Capture the cell that displays the provided text and extract its (x, y) central coordinate. 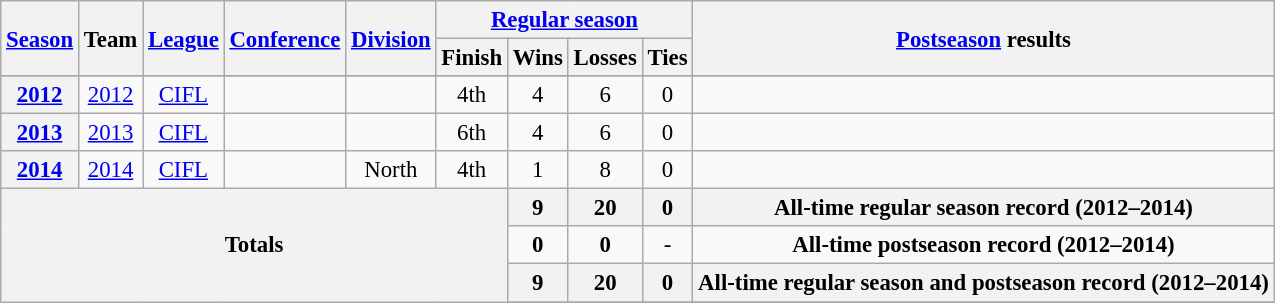
All-time postseason record (2012–2014) (984, 245)
Season (40, 38)
League (184, 38)
- (668, 245)
1 (538, 170)
Losses (605, 58)
6th (472, 133)
Finish (472, 58)
8 (605, 170)
Conference (285, 38)
All-time regular season record (2012–2014) (984, 208)
All-time regular season and postseason record (2012–2014) (984, 283)
Totals (254, 246)
Division (391, 38)
North (391, 170)
Regular season (564, 20)
Wins (538, 58)
Team (110, 38)
Ties (668, 58)
Postseason results (984, 38)
